Scan for the cell matching the given text and deliver its [x, y] coordinate at center. 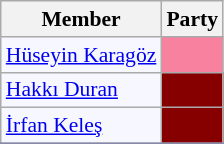
İrfan Keleş [82, 126]
Hüseyin Karagöz [82, 55]
Party [192, 19]
Hakkı Duran [82, 90]
Member [82, 19]
